Determine the (X, Y) coordinate at the center of the cell enclosing the given text.  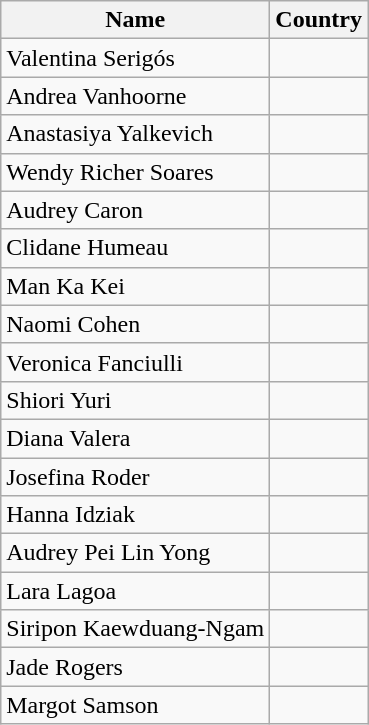
Name (136, 20)
Wendy Richer Soares (136, 172)
Diana Valera (136, 438)
Valentina Serigós (136, 58)
Veronica Fanciulli (136, 362)
Man Ka Kei (136, 286)
Hanna Idziak (136, 515)
Margot Samson (136, 705)
Audrey Caron (136, 210)
Naomi Cohen (136, 324)
Lara Lagoa (136, 591)
Anastasiya Yalkevich (136, 134)
Country (319, 20)
Andrea Vanhoorne (136, 96)
Josefina Roder (136, 477)
Jade Rogers (136, 667)
Audrey Pei Lin Yong (136, 553)
Clidane Humeau (136, 248)
Siripon Kaewduang-Ngam (136, 629)
Shiori Yuri (136, 400)
